Provide the (x, y) coordinate of the cell's center where the given text is located.  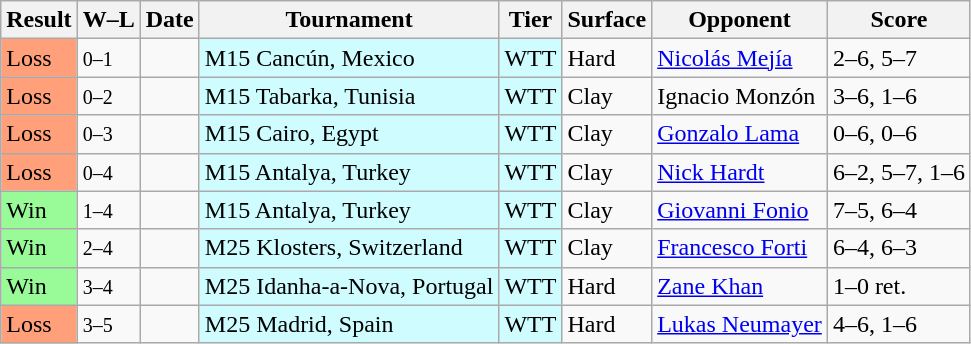
0–3 (108, 134)
0–1 (108, 58)
6–4, 6–3 (898, 248)
2–4 (108, 248)
Gonzalo Lama (740, 134)
M15 Cancún, Mexico (349, 58)
M25 Idanha-a-Nova, Portugal (349, 286)
Score (898, 20)
Nick Hardt (740, 172)
Tier (530, 20)
Result (39, 20)
Francesco Forti (740, 248)
2–6, 5–7 (898, 58)
3–4 (108, 286)
6–2, 5–7, 1–6 (898, 172)
Nicolás Mejía (740, 58)
1–4 (108, 210)
Tournament (349, 20)
M25 Klosters, Switzerland (349, 248)
Zane Khan (740, 286)
Date (170, 20)
W–L (108, 20)
0–2 (108, 96)
0–6, 0–6 (898, 134)
1–0 ret. (898, 286)
4–6, 1–6 (898, 324)
M15 Tabarka, Tunisia (349, 96)
Giovanni Fonio (740, 210)
0–4 (108, 172)
3–5 (108, 324)
7–5, 6–4 (898, 210)
Opponent (740, 20)
Ignacio Monzón (740, 96)
Lukas Neumayer (740, 324)
M15 Cairo, Egypt (349, 134)
3–6, 1–6 (898, 96)
M25 Madrid, Spain (349, 324)
Surface (607, 20)
